Provide the [X, Y] coordinate of the cell's center where the given text is located.  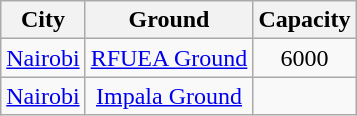
Impala Ground [169, 96]
Capacity [304, 20]
6000 [304, 58]
Ground [169, 20]
City [43, 20]
RFUEA Ground [169, 58]
